For the text-containing cell, return its midpoint in (X, Y) coordinate format. 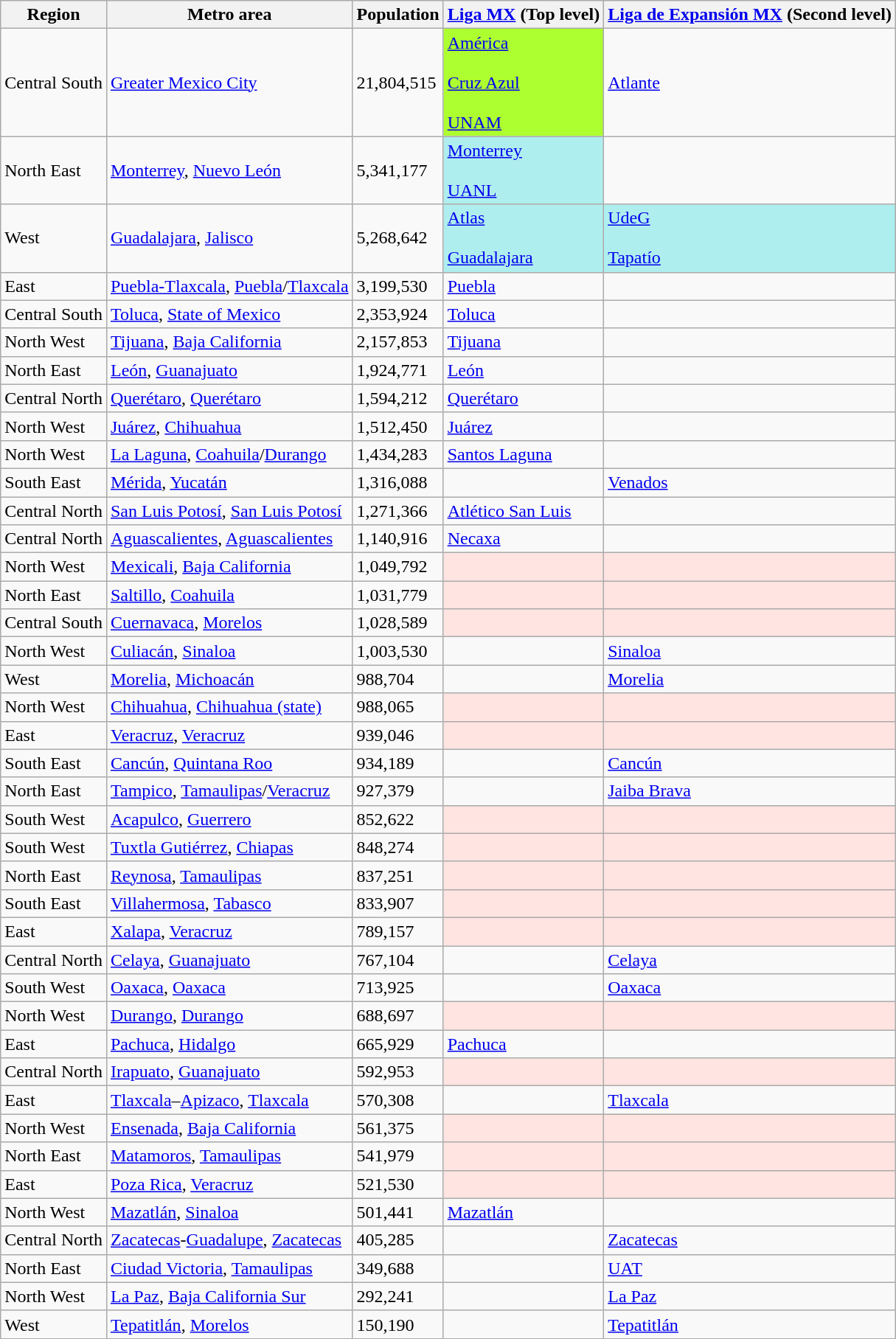
San Luis Potosí, San Luis Potosí (229, 511)
988,065 (398, 707)
2,353,924 (398, 314)
Liga MX (Top level) (524, 15)
La Paz, Baja California Sur (229, 1296)
La Laguna, Coahuila/Durango (229, 454)
988,704 (398, 679)
León, Guanajuato (229, 370)
713,925 (398, 988)
501,441 (398, 1212)
Metro area (229, 15)
La Paz (750, 1296)
927,379 (398, 791)
Durango, Durango (229, 1016)
Reynosa, Tamaulipas (229, 875)
Morelia, Michoacán (229, 679)
Tlaxcala (750, 1100)
Juárez (524, 426)
Celaya (750, 959)
Acapulco, Guerrero (229, 819)
541,979 (398, 1156)
Jaiba Brava (750, 791)
Aguascalientes, Aguascalientes (229, 539)
Atlante (750, 83)
Poza Rica, Veracruz (229, 1184)
Necaxa (524, 539)
Irapuato, Guanajuato (229, 1072)
349,688 (398, 1268)
Tijuana (524, 342)
Pachuca, Hidalgo (229, 1044)
Guadalajara, Jalisco (229, 238)
Culiacán, Sinaloa (229, 651)
Puebla-Tlaxcala, Puebla/Tlaxcala (229, 286)
Querétaro (524, 398)
833,907 (398, 903)
Oaxaca, Oaxaca (229, 988)
592,953 (398, 1072)
Cancún (750, 763)
Greater Mexico City (229, 83)
Region (54, 15)
570,308 (398, 1100)
Atlético San Luis (524, 511)
AméricaCruz AzulUNAM (524, 83)
Tampico, Tamaulipas/Veracruz (229, 791)
21,804,515 (398, 83)
Saltillo, Coahuila (229, 595)
405,285 (398, 1240)
3,199,530 (398, 286)
León (524, 370)
Zacatecas-Guadalupe, Zacatecas (229, 1240)
Juárez, Chihuahua (229, 426)
5,341,177 (398, 170)
150,190 (398, 1324)
521,530 (398, 1184)
Matamoros, Tamaulipas (229, 1156)
Ciudad Victoria, Tamaulipas (229, 1268)
1,924,771 (398, 370)
837,251 (398, 875)
MonterreyUANL (524, 170)
Villahermosa, Tabasco (229, 903)
Morelia (750, 679)
Tlaxcala–Apizaco, Tlaxcala (229, 1100)
Population (398, 15)
Oaxaca (750, 988)
Celaya, Guanajuato (229, 959)
Tepatitlán (750, 1324)
934,189 (398, 763)
Mazatlán, Sinaloa (229, 1212)
Cuernavaca, Morelos (229, 623)
Tuxtla Gutiérrez, Chiapas (229, 847)
1,512,450 (398, 426)
665,929 (398, 1044)
AtlasGuadalajara (524, 238)
Zacatecas (750, 1240)
2,157,853 (398, 342)
Chihuahua, Chihuahua (state) (229, 707)
Sinaloa (750, 651)
UAT (750, 1268)
Ensenada, Baja California (229, 1128)
292,241 (398, 1296)
Querétaro, Querétaro (229, 398)
Xalapa, Veracruz (229, 931)
Mérida, Yucatán (229, 482)
Puebla (524, 286)
Toluca, State of Mexico (229, 314)
Veracruz, Veracruz (229, 735)
1,028,589 (398, 623)
UdeGTapatío (750, 238)
1,594,212 (398, 398)
1,003,530 (398, 651)
Venados (750, 482)
939,046 (398, 735)
767,104 (398, 959)
5,268,642 (398, 238)
Mexicali, Baja California (229, 567)
1,031,779 (398, 595)
1,434,283 (398, 454)
Mazatlán (524, 1212)
789,157 (398, 931)
Tepatitlán, Morelos (229, 1324)
Liga de Expansión MX (Second level) (750, 15)
1,271,366 (398, 511)
852,622 (398, 819)
Santos Laguna (524, 454)
1,140,916 (398, 539)
Toluca (524, 314)
Cancún, Quintana Roo (229, 763)
1,316,088 (398, 482)
1,049,792 (398, 567)
Pachuca (524, 1044)
688,697 (398, 1016)
848,274 (398, 847)
561,375 (398, 1128)
Tijuana, Baja California (229, 342)
Monterrey, Nuevo León (229, 170)
